Return [x, y] of the center of cell containing provided text 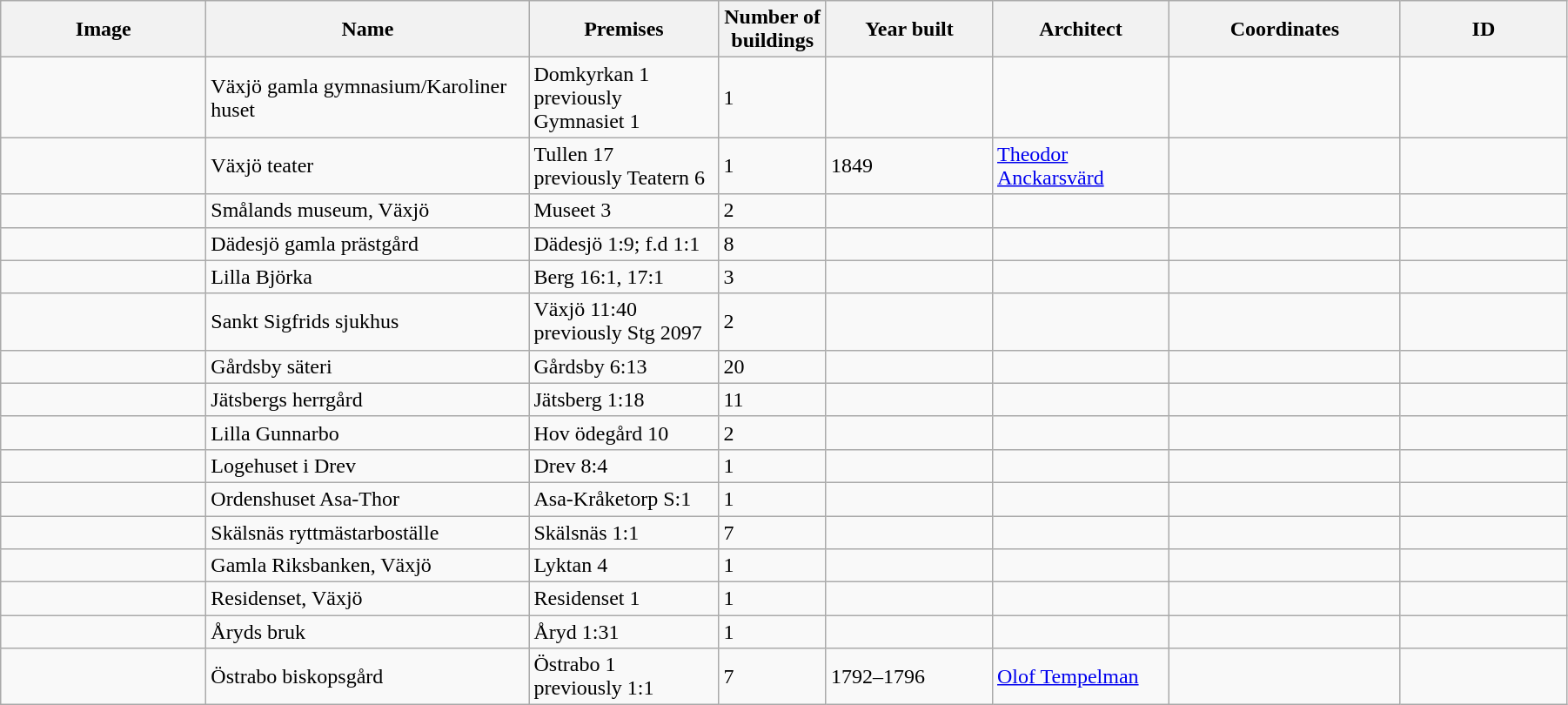
Ordenshuset Asa-Thor [367, 499]
11 [773, 399]
Drev 8:4 [624, 466]
Architect [1081, 30]
Växjö teater [367, 165]
Åryd 1:31 [624, 632]
Skälsnäs ryttmästarboställe [367, 532]
Residenset, Växjö [367, 599]
Gårdsby 6:13 [624, 366]
Lyktan 4 [624, 566]
Växjö gamla gymnasium/Karoliner huset [367, 97]
Gamla Riksbanken, Växjö [367, 566]
Logehuset i Drev [367, 466]
Dädesjö 1:9; f.d 1:1 [624, 244]
Berg 16:1, 17:1 [624, 277]
Sankt Sigfrids sjukhus [367, 322]
Lilla Gunnarbo [367, 433]
Skälsnäs 1:1 [624, 532]
Residenset 1 [624, 599]
Theodor Anckarsvärd [1081, 165]
Domkyrkan 1previously Gymnasiet 1 [624, 97]
Olof Tempelman [1081, 677]
Coordinates [1284, 30]
3 [773, 277]
Jätsbergs herrgård [367, 399]
20 [773, 366]
Museet 3 [624, 211]
Jätsberg 1:18 [624, 399]
Premises [624, 30]
Östrabo biskopsgård [367, 677]
Image [104, 30]
Number ofbuildings [773, 30]
Åryds bruk [367, 632]
Växjö 11:40previously Stg 2097 [624, 322]
1849 [908, 165]
Name [367, 30]
Smålands museum, Växjö [367, 211]
Östrabo 1previously 1:1 [624, 677]
ID [1483, 30]
Lilla Björka [367, 277]
Year built [908, 30]
Gårdsby säteri [367, 366]
Tullen 17previously Teatern 6 [624, 165]
Asa-Kråketorp S:1 [624, 499]
Dädesjö gamla prästgård [367, 244]
Hov ödegård 10 [624, 433]
8 [773, 244]
1792–1796 [908, 677]
